Return [X, Y] of the center of cell containing provided text 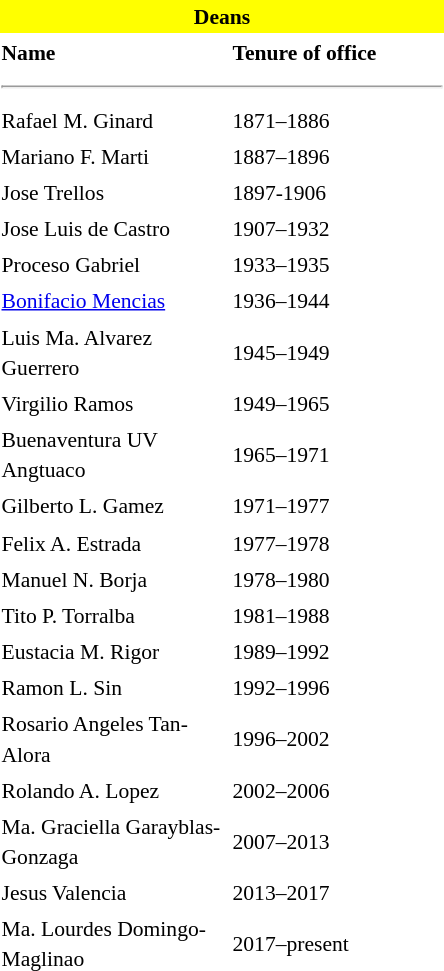
1945–1949 [338, 352]
1965–1971 [338, 454]
Mariano F. Marti [114, 156]
1897-1906 [338, 192]
Ramon L. Sin [114, 688]
Ma. Graciella Garayblas-Gonzaga [114, 842]
Rafael M. Ginard [114, 120]
1936–1944 [338, 300]
Tenure of office [338, 52]
Felix A. Estrada [114, 542]
1949–1965 [338, 404]
Deans [222, 16]
Rosario Angeles Tan-Alora [114, 738]
Jose Luis de Castro [114, 228]
2007–2013 [338, 842]
Name [114, 52]
Tito P. Torralba [114, 614]
Rolando A. Lopez [114, 790]
1978–1980 [338, 578]
1971–1977 [338, 506]
1907–1932 [338, 228]
Buenaventura UV Angtuaco [114, 454]
2002–2006 [338, 790]
1996–2002 [338, 738]
Luis Ma. Alvarez Guerrero [114, 352]
1887–1896 [338, 156]
1977–1978 [338, 542]
Eustacia M. Rigor [114, 652]
Virgilio Ramos [114, 404]
1989–1992 [338, 652]
2013–2017 [338, 892]
Jesus Valencia [114, 892]
Proceso Gabriel [114, 264]
Jose Trellos [114, 192]
Gilberto L. Gamez [114, 506]
Bonifacio Mencias [114, 300]
Manuel N. Borja [114, 578]
1981–1988 [338, 614]
1871–1886 [338, 120]
1992–1996 [338, 688]
1933–1935 [338, 264]
